Extract the (x, y) coordinate from the center of the cell holding the provided text.  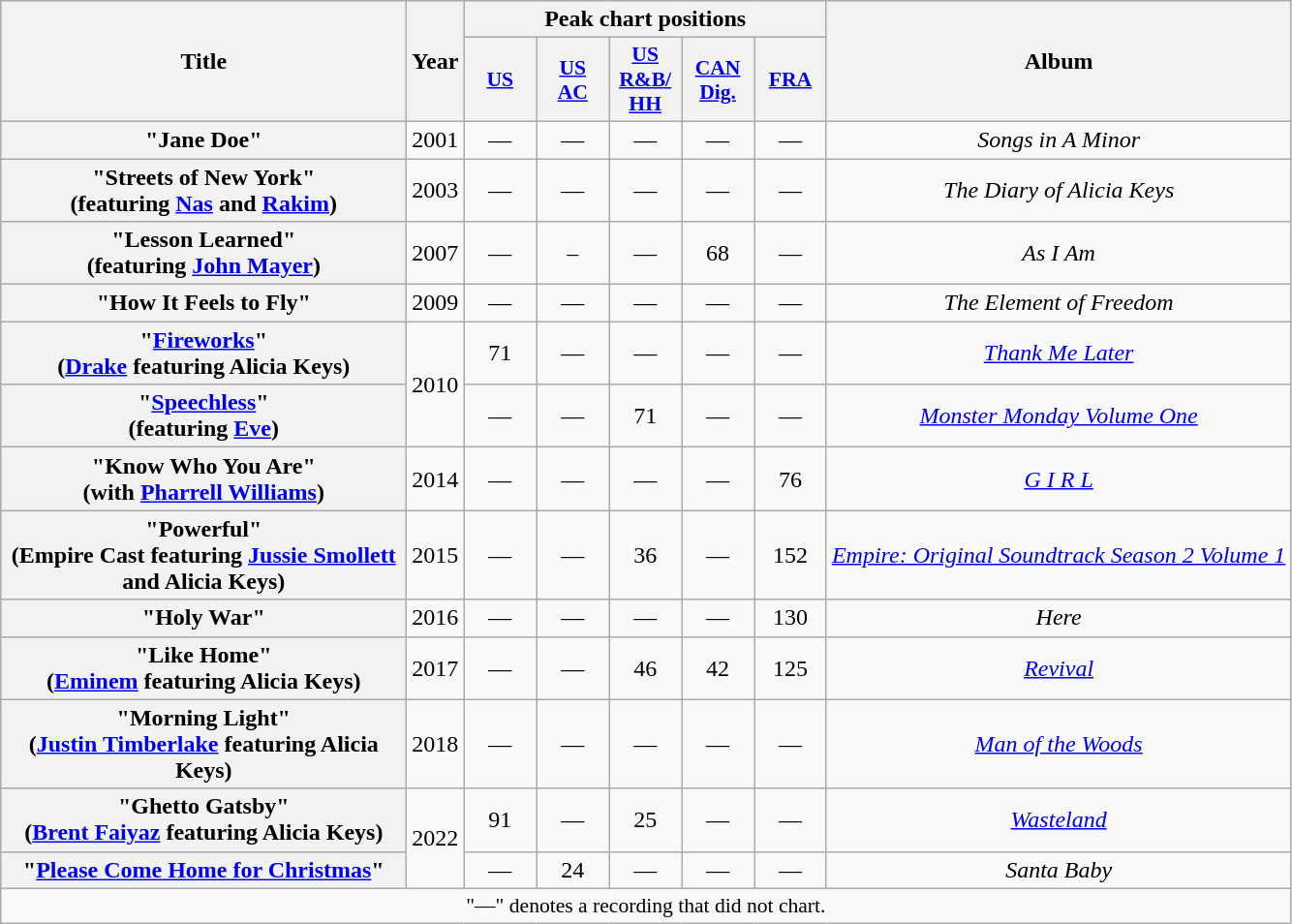
76 (790, 478)
"Powerful"(Empire Cast featuring Jussie Smollett and Alicia Keys) (203, 555)
2001 (436, 139)
152 (790, 555)
Title (203, 62)
"—" denotes a recording that did not chart. (646, 906)
Empire: Original Soundtrack Season 2 Volume 1 (1058, 555)
Songs in A Minor (1058, 139)
36 (645, 555)
Here (1058, 618)
"Please Come Home for Christmas" (203, 870)
2022 (436, 839)
"Like Home"(Eminem featuring Alicia Keys) (203, 668)
"Morning Light"(Justin Timberlake featuring Alicia Keys) (203, 744)
As I Am (1058, 254)
USR&B/HH (645, 79)
Man of the Woods (1058, 744)
Peak chart positions (645, 19)
24 (573, 870)
2003 (436, 190)
"Holy War" (203, 618)
Album (1058, 62)
Wasteland (1058, 819)
Thank Me Later (1058, 353)
USAC (573, 79)
G I R L (1058, 478)
68 (719, 254)
"Know Who You Are"(with Pharrell Williams) (203, 478)
"Lesson Learned"(featuring John Mayer) (203, 254)
42 (719, 668)
Year (436, 62)
2017 (436, 668)
Santa Baby (1058, 870)
25 (645, 819)
"How It Feels to Fly" (203, 303)
"Fireworks"(Drake featuring Alicia Keys) (203, 353)
"Jane Doe" (203, 139)
"Streets of New York"(featuring Nas and Rakim) (203, 190)
125 (790, 668)
Revival (1058, 668)
"Ghetto Gatsby"(Brent Faiyaz featuring Alicia Keys) (203, 819)
CANDig. (719, 79)
The Element of Freedom (1058, 303)
"Speechless"(featuring Eve) (203, 416)
2010 (436, 385)
2009 (436, 303)
2016 (436, 618)
– (573, 254)
91 (500, 819)
130 (790, 618)
2018 (436, 744)
The Diary of Alicia Keys (1058, 190)
2007 (436, 254)
Monster Monday Volume One (1058, 416)
2015 (436, 555)
2014 (436, 478)
US (500, 79)
FRA (790, 79)
46 (645, 668)
